Pinpoint the cell where the given text exists, returning its (X, Y) midpoint coordinate. 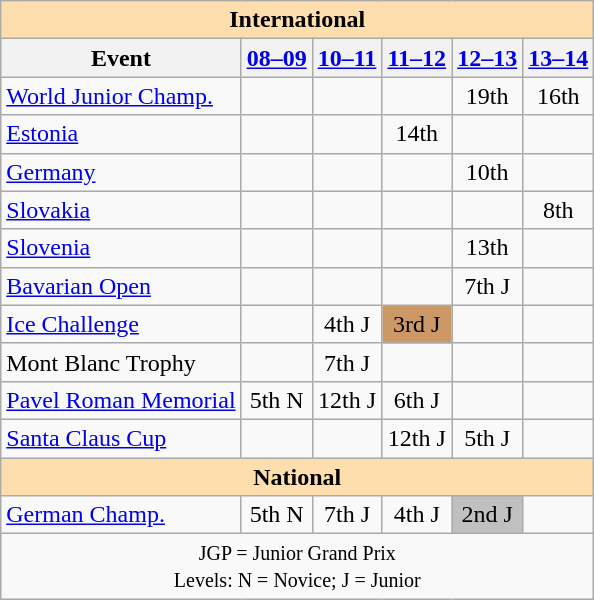
10–11 (347, 58)
3rd J (417, 324)
Bavarian Open (121, 286)
08–09 (276, 58)
Slovenia (121, 248)
National (298, 477)
Ice Challenge (121, 324)
Slovakia (121, 210)
14th (417, 134)
10th (488, 172)
2nd J (488, 515)
International (298, 20)
5th J (488, 438)
Mont Blanc Trophy (121, 362)
World Junior Champ. (121, 96)
13th (488, 248)
Germany (121, 172)
8th (558, 210)
Event (121, 58)
6th J (417, 400)
Pavel Roman Memorial (121, 400)
Santa Claus Cup (121, 438)
12–13 (488, 58)
19th (488, 96)
16th (558, 96)
13–14 (558, 58)
German Champ. (121, 515)
Estonia (121, 134)
JGP = Junior Grand Prix Levels: N = Novice; J = Junior (298, 566)
11–12 (417, 58)
